Locate the cell with the specified text and output its [x, y] center coordinate. 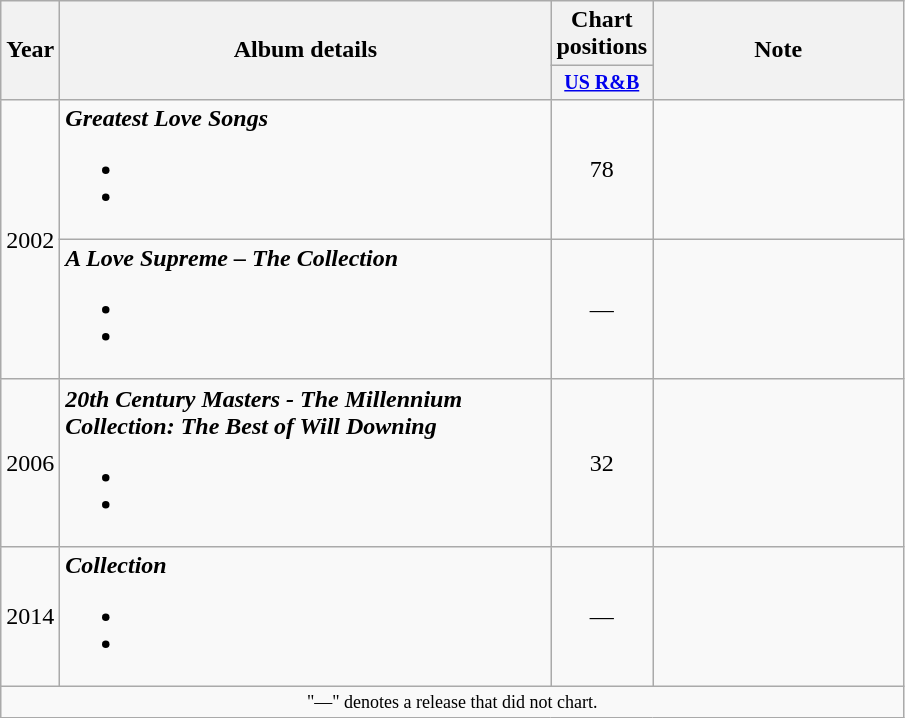
Greatest Love Songs [306, 169]
US R&B [602, 82]
Album details [306, 50]
2014 [30, 616]
2002 [30, 239]
Collection [306, 616]
78 [602, 169]
20th Century Masters - The Millennium Collection: The Best of Will Downing [306, 462]
2006 [30, 462]
Chart positions [602, 34]
A Love Supreme – The Collection [306, 309]
Year [30, 50]
32 [602, 462]
Note [778, 50]
"—" denotes a release that did not chart. [452, 702]
